Provide the [X, Y] coordinate of the cell's center where the given text is located.  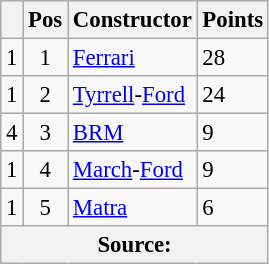
Source: [135, 245]
Constructor [133, 20]
24 [232, 95]
Ferrari [133, 58]
Points [232, 20]
Matra [133, 208]
5 [46, 208]
Tyrrell-Ford [133, 95]
3 [46, 133]
BRM [133, 133]
March-Ford [133, 170]
6 [232, 208]
Pos [46, 20]
2 [46, 95]
28 [232, 58]
